Determine the (x, y) coordinate at the center of the cell enclosing the given text.  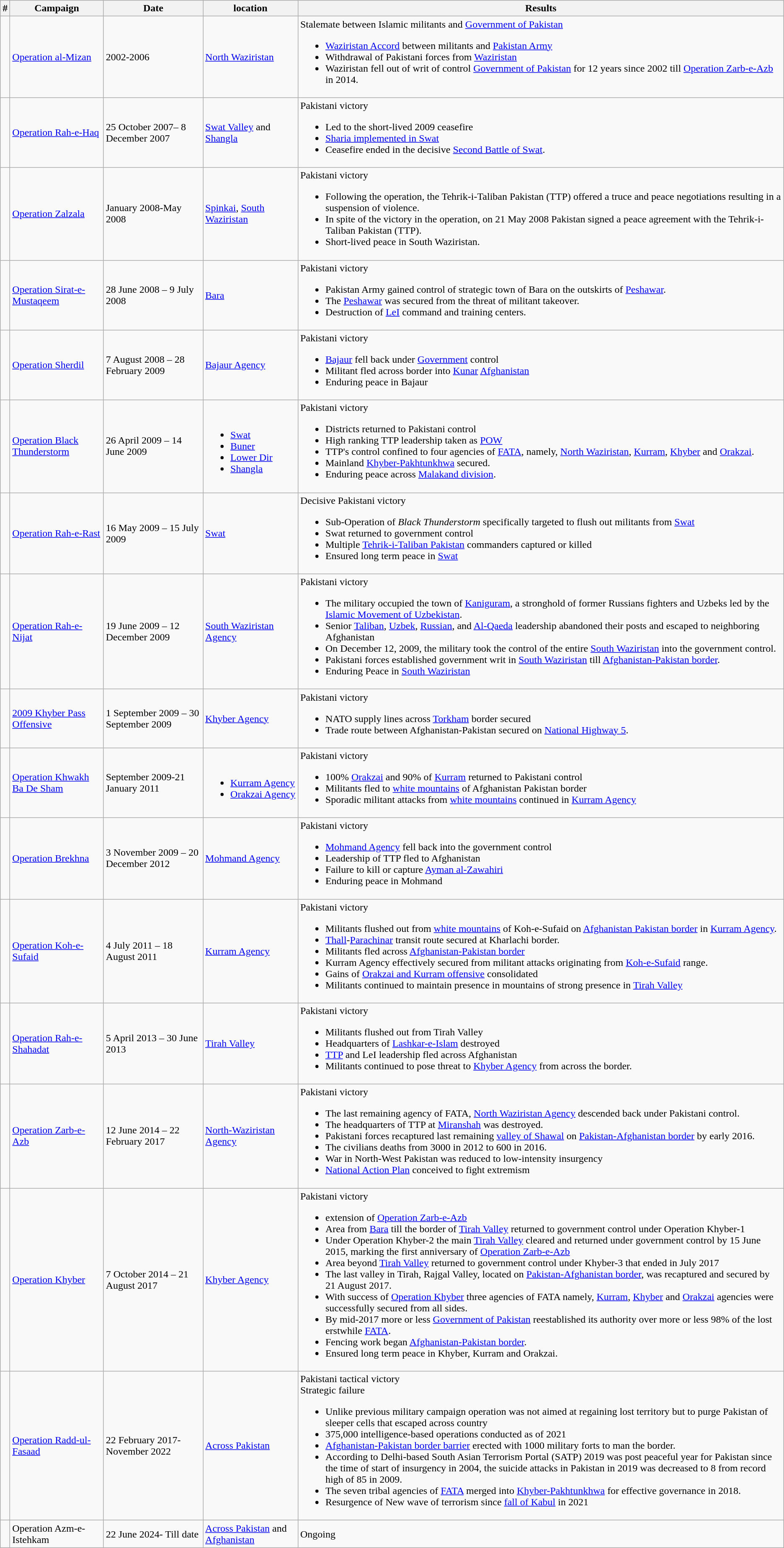
Operation Zarb-e-Azb (57, 1136)
South Waziristan Agency (250, 632)
Operation Rah-e-Haq (57, 132)
7 October 2014 – 21 August 2017 (153, 1280)
19 June 2009 – 12 December 2009 (153, 632)
Operation Sherdil (57, 365)
Operation Koh-e-Sufaid (57, 951)
Operation Radd-ul-Fasaad (57, 1446)
January 2008-May 2008 (153, 214)
Mohmand Agency (250, 858)
Across Pakistan (250, 1446)
# (5, 8)
September 2009-21 January 2011 (153, 782)
2009 Khyber Pass Offensive (57, 718)
Ongoing (541, 1534)
5 April 2013 – 30 June 2013 (153, 1044)
Operation Khyber (57, 1280)
3 November 2009 – 20 December 2012 (153, 858)
Tirah Valley (250, 1044)
7 August 2008 – 28 February 2009 (153, 365)
Operation al-Mizan (57, 57)
Campaign (57, 8)
Operation Rah-e-Nijat (57, 632)
Across Pakistan and Afghanistan (250, 1534)
Swat (250, 533)
Bajaur Agency (250, 365)
16 May 2009 – 15 July 2009 (153, 533)
Kurram Agency (250, 951)
Operation Rah-e-Rast (57, 533)
North-Waziristan Agency (250, 1136)
Swat Valley and Shangla (250, 132)
Pakistani victoryLed to the short-lived 2009 ceasefireSharia implemented in SwatCeasefire ended in the decisive Second Battle of Swat. (541, 132)
25 October 2007– 8 December 2007 (153, 132)
26 April 2009 – 14 June 2009 (153, 446)
SwatBunerLower DirShangla (250, 446)
22 February 2017- November 2022 (153, 1446)
Date (153, 8)
12 June 2014 – 22 February 2017 (153, 1136)
Operation Zalzala (57, 214)
Operation Azm-e-Istehkam (57, 1534)
Operation Sirat-e-Mustaqeem (57, 295)
Pakistani victoryNATO supply lines across Torkham border securedTrade route between Afghanistan-Pakistan secured on National Highway 5. (541, 718)
28 June 2008 – 9 July 2008 (153, 295)
Operation Black Thunderstorm (57, 446)
1 September 2009 – 30 September 2009 (153, 718)
22 June 2024- Till date (153, 1534)
Bara (250, 295)
Spinkai, South Waziristan (250, 214)
Pakistani victoryBajaur fell back under Government controlMilitant fled across border into Kunar AfghanistanEnduring peace in Bajaur (541, 365)
Results (541, 8)
North Waziristan (250, 57)
2002-2006 (153, 57)
Operation Khwakh Ba De Sham (57, 782)
4 July 2011 – 18 August 2011 (153, 951)
Operation Brekhna (57, 858)
location (250, 8)
Kurram AgencyOrakzai Agency (250, 782)
Operation Rah-e-Shahadat (57, 1044)
